Capture the cell that displays the provided text and extract its (x, y) central coordinate. 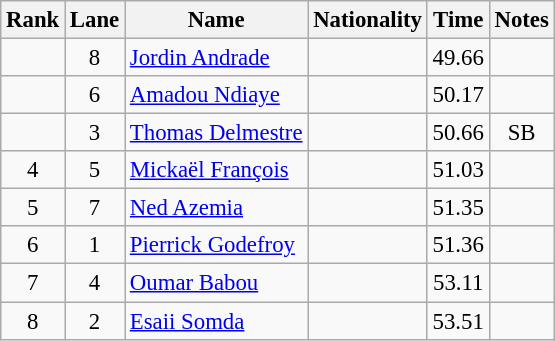
Notes (522, 20)
Thomas Delmestre (216, 133)
53.51 (458, 321)
Jordin Andrade (216, 58)
Esaii Somda (216, 321)
49.66 (458, 58)
Lane (95, 20)
50.66 (458, 133)
51.03 (458, 170)
Name (216, 20)
3 (95, 133)
Oumar Babou (216, 283)
Pierrick Godefroy (216, 245)
SB (522, 133)
1 (95, 245)
Amadou Ndiaye (216, 95)
2 (95, 321)
Rank (33, 20)
Nationality (368, 20)
Mickaël François (216, 170)
53.11 (458, 283)
51.36 (458, 245)
50.17 (458, 95)
Ned Azemia (216, 208)
Time (458, 20)
51.35 (458, 208)
